Detect which cell encompasses the target text, then output its (X, Y) center coordinate. 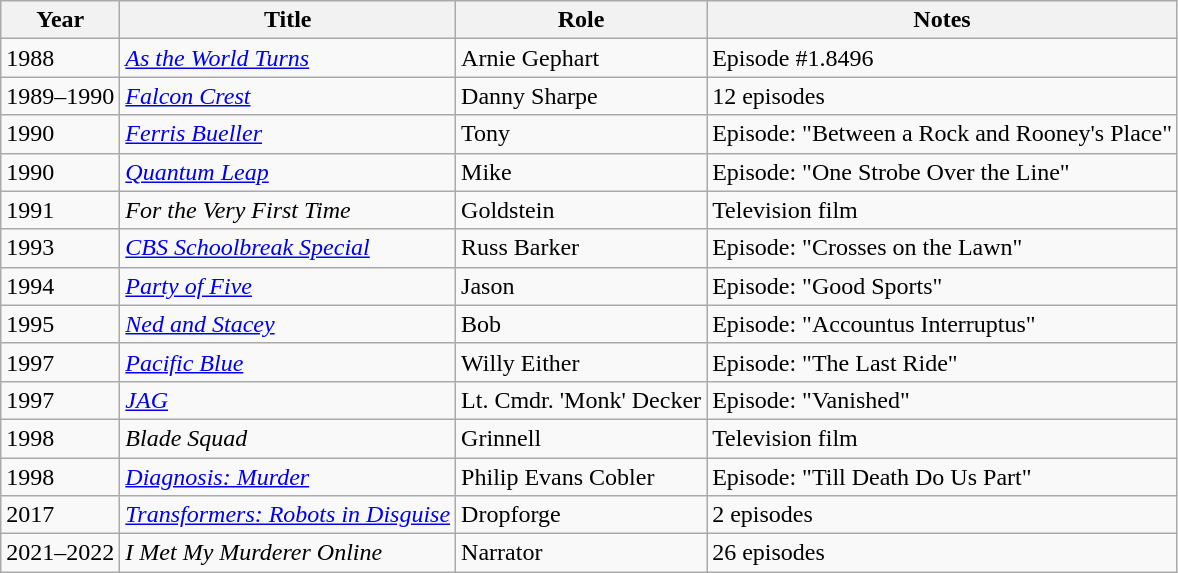
Episode: "Between a Rock and Rooney's Place" (942, 134)
Grinnell (582, 438)
Willy Either (582, 362)
Episode: "Till Death Do Us Part" (942, 477)
Episode: "Vanished" (942, 400)
Philip Evans Cobler (582, 477)
1991 (60, 210)
Quantum Leap (288, 172)
26 episodes (942, 553)
Diagnosis: Murder (288, 477)
I Met My Murderer Online (288, 553)
2017 (60, 515)
Party of Five (288, 286)
Ned and Stacey (288, 324)
Narrator (582, 553)
1995 (60, 324)
Ferris Bueller (288, 134)
Episode: "Accountus Interruptus" (942, 324)
Episode: "Crosses on the Lawn" (942, 248)
Role (582, 20)
CBS Schoolbreak Special (288, 248)
As the World Turns (288, 58)
Russ Barker (582, 248)
Pacific Blue (288, 362)
Episode #1.8496 (942, 58)
Title (288, 20)
JAG (288, 400)
Dropforge (582, 515)
Mike (582, 172)
1988 (60, 58)
Tony (582, 134)
12 episodes (942, 96)
1994 (60, 286)
For the Very First Time (288, 210)
Year (60, 20)
Notes (942, 20)
Blade Squad (288, 438)
2021–2022 (60, 553)
Episode: "One Strobe Over the Line" (942, 172)
Bob (582, 324)
Jason (582, 286)
1993 (60, 248)
Danny Sharpe (582, 96)
Lt. Cmdr. 'Monk' Decker (582, 400)
Episode: "The Last Ride" (942, 362)
Episode: "Good Sports" (942, 286)
1989–1990 (60, 96)
Goldstein (582, 210)
2 episodes (942, 515)
Falcon Crest (288, 96)
Transformers: Robots in Disguise (288, 515)
Arnie Gephart (582, 58)
